From the cell containing the given text, extract its center point as [X, Y] coordinate. 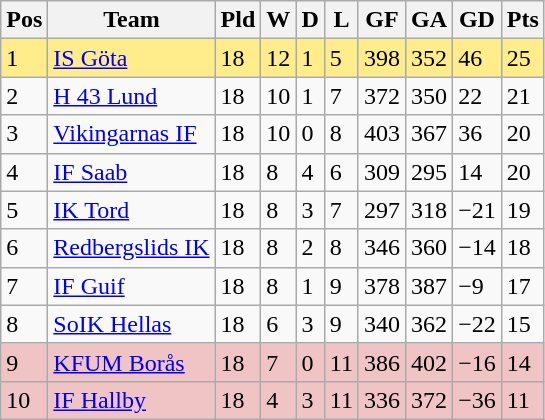
H 43 Lund [132, 96]
Vikingarnas IF [132, 134]
19 [522, 210]
386 [382, 362]
GF [382, 20]
IF Guif [132, 286]
Redbergslids IK [132, 248]
21 [522, 96]
46 [478, 58]
362 [430, 324]
SoIK Hellas [132, 324]
36 [478, 134]
340 [382, 324]
GA [430, 20]
W [278, 20]
GD [478, 20]
IK Tord [132, 210]
−9 [478, 286]
L [341, 20]
295 [430, 172]
352 [430, 58]
309 [382, 172]
D [310, 20]
−21 [478, 210]
403 [382, 134]
367 [430, 134]
Team [132, 20]
−22 [478, 324]
297 [382, 210]
KFUM Borås [132, 362]
17 [522, 286]
IS Göta [132, 58]
−36 [478, 400]
IF Saab [132, 172]
Pld [238, 20]
402 [430, 362]
318 [430, 210]
25 [522, 58]
−16 [478, 362]
IF Hallby [132, 400]
12 [278, 58]
350 [430, 96]
Pos [24, 20]
387 [430, 286]
336 [382, 400]
398 [382, 58]
22 [478, 96]
378 [382, 286]
−14 [478, 248]
15 [522, 324]
Pts [522, 20]
360 [430, 248]
346 [382, 248]
